Output the (x, y) coordinate of the center of the cell containing the given text.  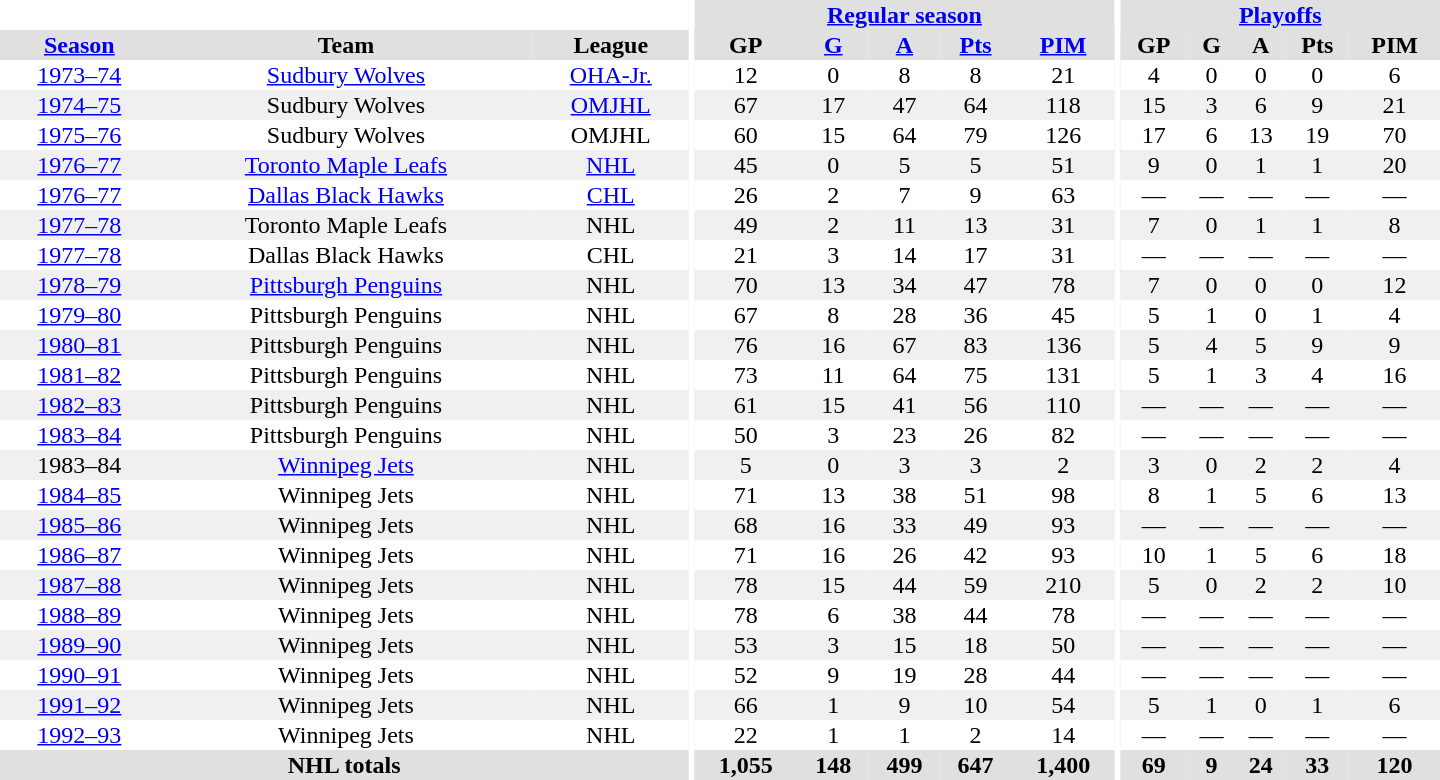
1975–76 (80, 135)
59 (976, 585)
20 (1394, 165)
24 (1260, 765)
23 (904, 435)
56 (976, 405)
1985–86 (80, 525)
98 (1063, 495)
1988–89 (80, 615)
61 (746, 405)
1992–93 (80, 735)
210 (1063, 585)
120 (1394, 765)
79 (976, 135)
36 (976, 315)
1990–91 (80, 675)
1979–80 (80, 315)
1982–83 (80, 405)
22 (746, 735)
83 (976, 345)
110 (1063, 405)
Regular season (904, 15)
42 (976, 555)
131 (1063, 375)
1,055 (746, 765)
1991–92 (80, 705)
54 (1063, 705)
NHL totals (344, 765)
Season (80, 45)
499 (904, 765)
52 (746, 675)
136 (1063, 345)
126 (1063, 135)
OHA-Jr. (610, 75)
League (610, 45)
60 (746, 135)
34 (904, 285)
66 (746, 705)
Team (346, 45)
68 (746, 525)
1973–74 (80, 75)
63 (1063, 195)
1978–79 (80, 285)
1974–75 (80, 105)
41 (904, 405)
75 (976, 375)
1989–90 (80, 645)
76 (746, 345)
73 (746, 375)
1981–82 (80, 375)
1,400 (1063, 765)
1987–88 (80, 585)
647 (976, 765)
Playoffs (1280, 15)
53 (746, 645)
118 (1063, 105)
1980–81 (80, 345)
1984–85 (80, 495)
69 (1154, 765)
148 (834, 765)
1986–87 (80, 555)
82 (1063, 435)
